Locate the cell with the specified text and output its [X, Y] center coordinate. 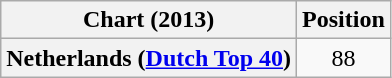
88 [344, 58]
Position [344, 20]
Netherlands (Dutch Top 40) [149, 58]
Chart (2013) [149, 20]
